Capture the cell that displays the provided text and extract its (x, y) central coordinate. 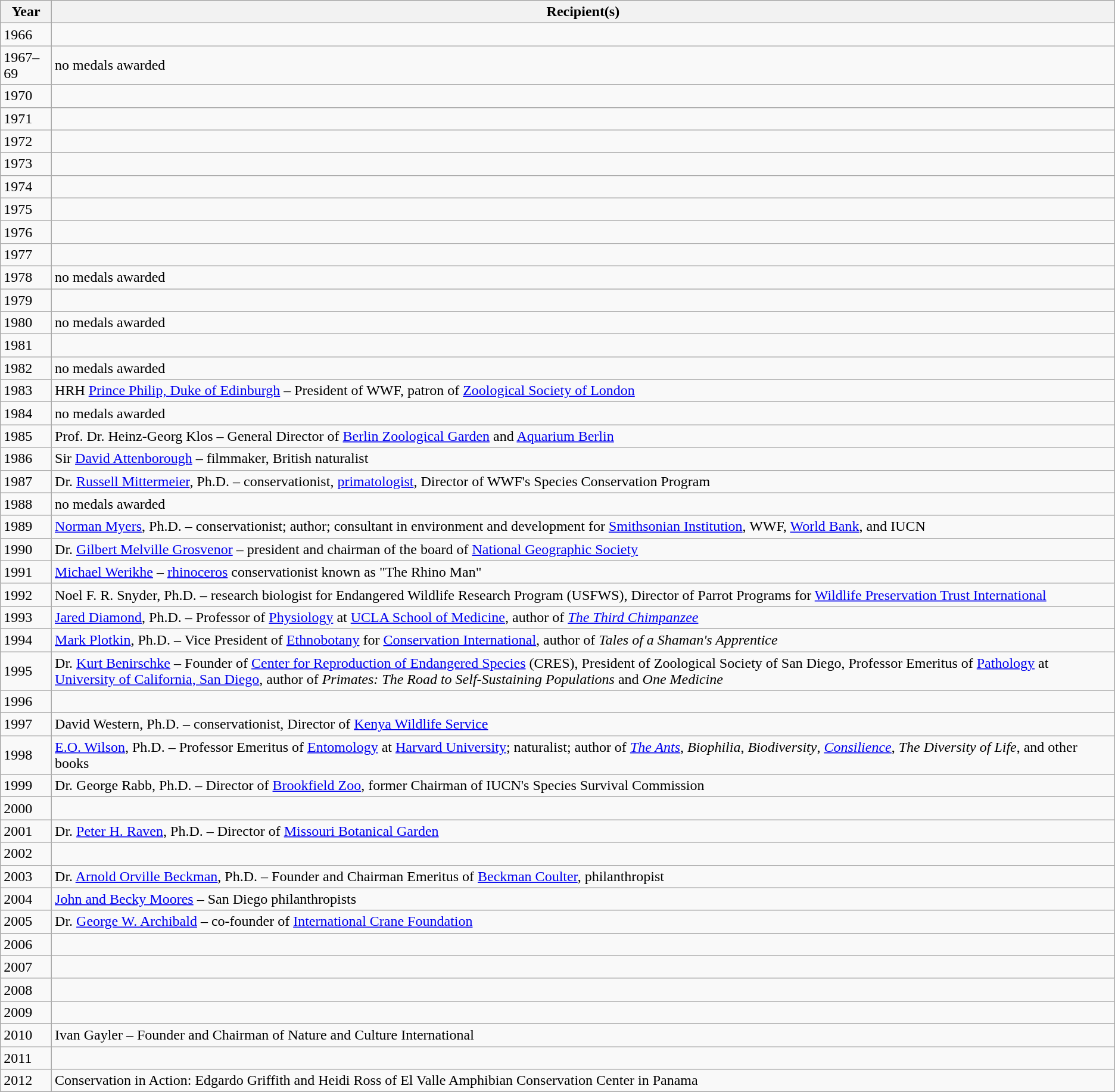
2001 (26, 831)
1992 (26, 595)
David Western, Ph.D. – conservationist, Director of Kenya Wildlife Service (584, 724)
2006 (26, 944)
2003 (26, 876)
Michael Werikhe – rhinoceros conservationist known as "The Rhino Man" (584, 572)
1972 (26, 141)
1970 (26, 96)
2002 (26, 854)
2011 (26, 1057)
1988 (26, 504)
Ivan Gayler – Founder and Chairman of Nature and Culture International (584, 1035)
2010 (26, 1035)
1978 (26, 277)
1973 (26, 164)
1984 (26, 413)
HRH Prince Philip, Duke of Edinburgh – President of WWF, patron of Zoological Society of London (584, 391)
1994 (26, 640)
1979 (26, 300)
1982 (26, 368)
1998 (26, 755)
Recipient(s) (584, 12)
2000 (26, 808)
Year (26, 12)
Dr. Russell Mittermeier, Ph.D. – conservationist, primatologist, Director of WWF's Species Conservation Program (584, 481)
1974 (26, 186)
2009 (26, 1012)
1977 (26, 254)
1993 (26, 617)
1966 (26, 35)
Sir David Attenborough – filmmaker, British naturalist (584, 459)
2008 (26, 990)
Jared Diamond, Ph.D. – Professor of Physiology at UCLA School of Medicine, author of The Third Chimpanzee (584, 617)
1997 (26, 724)
Dr. George Rabb, Ph.D. – Director of Brookfield Zoo, former Chairman of IUCN's Species Survival Commission (584, 786)
Dr. Peter H. Raven, Ph.D. – Director of Missouri Botanical Garden (584, 831)
1999 (26, 786)
Prof. Dr. Heinz-Georg Klos – General Director of Berlin Zoological Garden and Aquarium Berlin (584, 436)
1967–69 (26, 66)
1996 (26, 702)
1990 (26, 549)
2005 (26, 922)
John and Becky Moores – San Diego philanthropists (584, 899)
2012 (26, 1081)
Dr. George W. Archibald – co-founder of International Crane Foundation (584, 922)
1976 (26, 232)
Mark Plotkin, Ph.D. – Vice President of Ethnobotany for Conservation International, author of Tales of a Shaman's Apprentice (584, 640)
Conservation in Action: Edgardo Griffith and Heidi Ross of El Valle Amphibian Conservation Center in Panama (584, 1081)
1975 (26, 209)
1991 (26, 572)
1981 (26, 346)
1980 (26, 323)
Dr. Arnold Orville Beckman, Ph.D. – Founder and Chairman Emeritus of Beckman Coulter, philanthropist (584, 876)
1989 (26, 527)
1971 (26, 119)
1987 (26, 481)
Norman Myers, Ph.D. – conservationist; author; consultant in environment and development for Smithsonian Institution, WWF, World Bank, and IUCN (584, 527)
Dr. Gilbert Melville Grosvenor – president and chairman of the board of National Geographic Society (584, 549)
1985 (26, 436)
1983 (26, 391)
1986 (26, 459)
2007 (26, 967)
1995 (26, 671)
2004 (26, 899)
